Determine the [X, Y] coordinate at the center of the cell enclosing the given text.  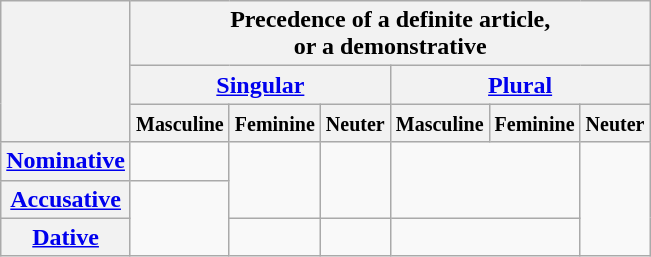
Precedence of a definite article,or a demonstrative [390, 34]
Dative [66, 237]
Nominative [66, 161]
Plural [520, 85]
Accusative [66, 199]
Singular [260, 85]
